Output the [x, y] coordinate of the center of the cell containing the given text.  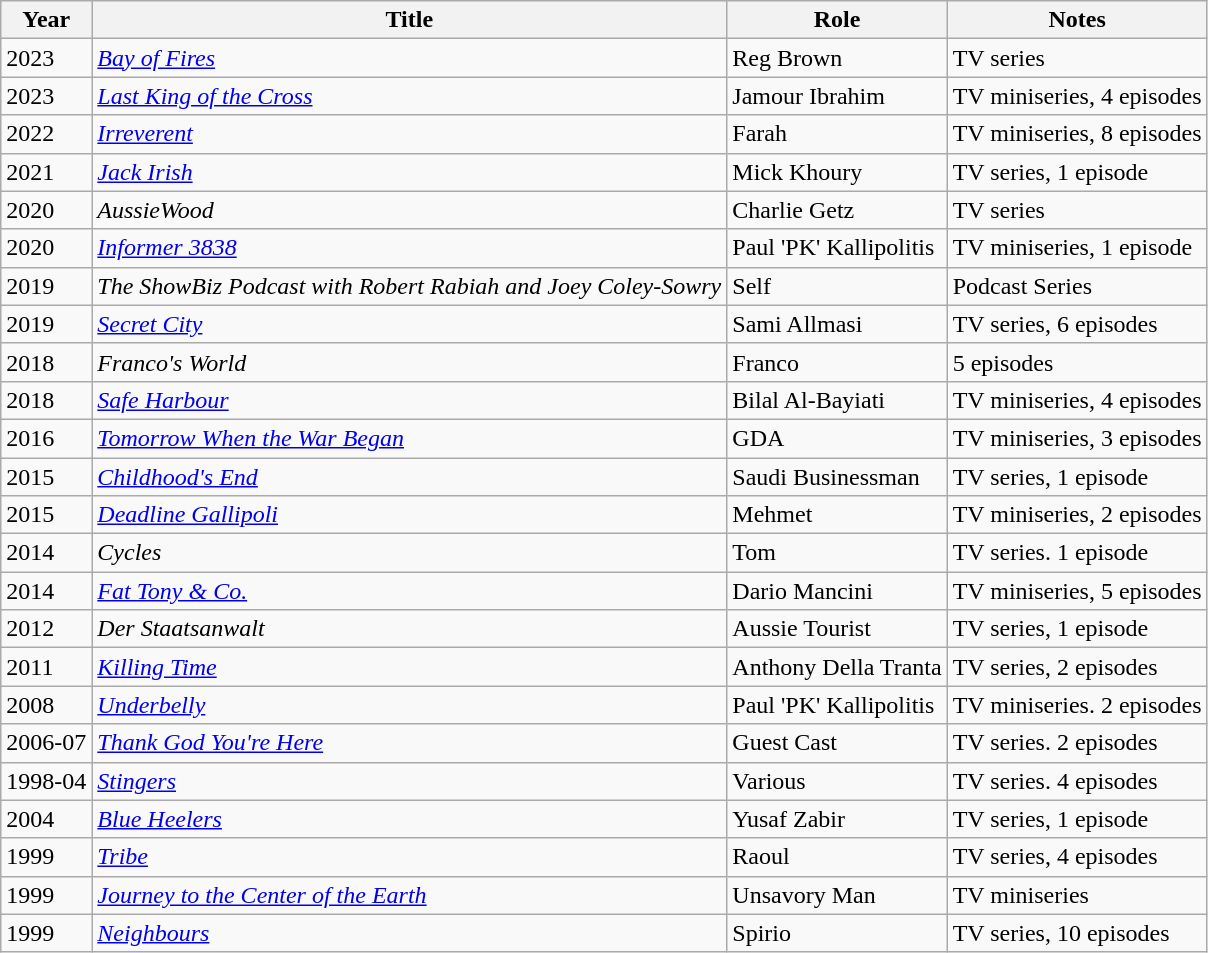
Stingers [410, 781]
Franco [837, 362]
Unsavory Man [837, 895]
Secret City [410, 324]
Dario Mancini [837, 591]
Tomorrow When the War Began [410, 438]
Yusaf Zabir [837, 819]
Journey to the Center of the Earth [410, 895]
TV series, 6 episodes [1077, 324]
Saudi Businessman [837, 477]
Underbelly [410, 705]
Anthony Della Tranta [837, 667]
TV miniseries, 3 episodes [1077, 438]
TV series, 4 episodes [1077, 857]
Tom [837, 553]
Bay of Fires [410, 58]
5 episodes [1077, 362]
Podcast Series [1077, 286]
Irreverent [410, 134]
Der Staatsanwalt [410, 629]
TV miniseries [1077, 895]
Title [410, 20]
2004 [46, 819]
TV series. 2 episodes [1077, 743]
Fat Tony & Co. [410, 591]
Safe Harbour [410, 400]
Thank God You're Here [410, 743]
Year [46, 20]
TV miniseries, 8 episodes [1077, 134]
Tribe [410, 857]
2022 [46, 134]
TV miniseries, 2 episodes [1077, 515]
1998-04 [46, 781]
2016 [46, 438]
TV miniseries, 5 episodes [1077, 591]
Mehmet [837, 515]
TV series, 2 episodes [1077, 667]
Jack Irish [410, 172]
Raoul [837, 857]
Last King of the Cross [410, 96]
TV miniseries, 1 episode [1077, 248]
Mick Khoury [837, 172]
TV series. 1 episode [1077, 553]
Bilal Al-Bayiati [837, 400]
Cycles [410, 553]
Guest Cast [837, 743]
2012 [46, 629]
2021 [46, 172]
Reg Brown [837, 58]
GDA [837, 438]
Killing Time [410, 667]
Various [837, 781]
Sami Allmasi [837, 324]
Deadline Gallipoli [410, 515]
Role [837, 20]
Informer 3838 [410, 248]
Charlie Getz [837, 210]
Farah [837, 134]
TV miniseries. 2 episodes [1077, 705]
TV series, 10 episodes [1077, 933]
AussieWood [410, 210]
Childhood's End [410, 477]
Notes [1077, 20]
Franco's World [410, 362]
Spirio [837, 933]
2008 [46, 705]
TV series. 4 episodes [1077, 781]
Aussie Tourist [837, 629]
Blue Heelers [410, 819]
2006-07 [46, 743]
2011 [46, 667]
Self [837, 286]
Neighbours [410, 933]
Jamour Ibrahim [837, 96]
The ShowBiz Podcast with Robert Rabiah and Joey Coley-Sowry [410, 286]
